Determine the (x, y) coordinate at the center of the cell enclosing the given text.  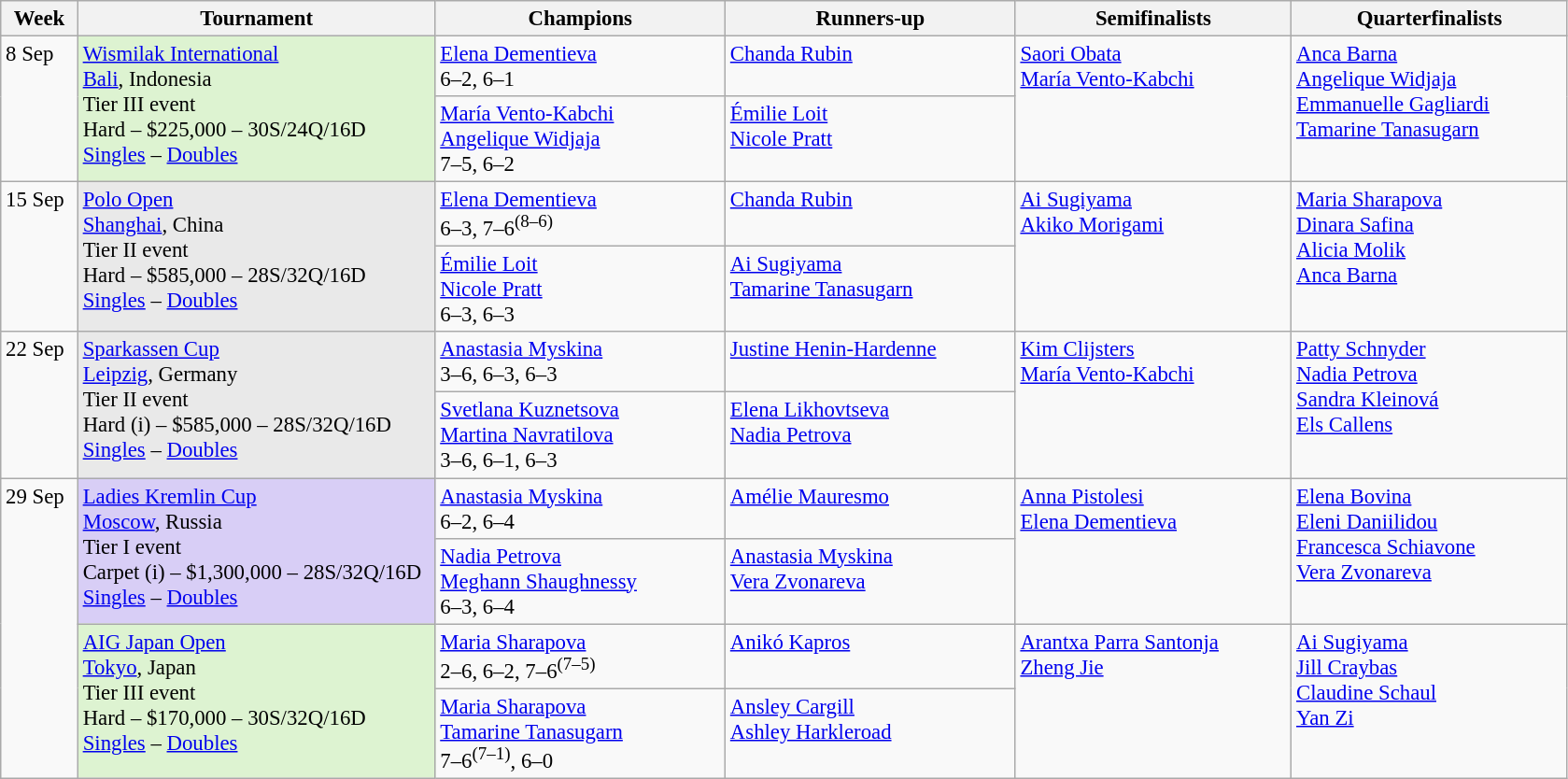
Anastasia Myskina Vera Zvonareva (870, 581)
Semifinalists (1153, 19)
Maria Sharapova 2–6, 6–2, 7–6(7–5) (581, 656)
Anastasia Myskina 6–2, 6–4 (581, 508)
Wismilak International Bali, Indonesia Tier III eventHard – $225,000 – 30S/24Q/16DSingles – Doubles (256, 109)
Anna Pistolesi Elena Dementieva (1153, 551)
Elena Likhovtseva Nadia Petrova (870, 435)
Anca Barna Angelique Widjaja Emmanuelle Gagliardi Tamarine Tanasugarn (1430, 109)
Arantxa Parra Santonja Zheng Jie (1153, 701)
Amélie Mauresmo (870, 508)
Ladies Kremlin Cup Moscow, Russia Tier I eventCarpet (i) – $1,300,000 – 28S/32Q/16D Singles – Doubles (256, 551)
Ai Sugiyama Akiko Morigami (1153, 258)
Sparkassen Cup Leipzig, Germany Tier II eventHard (i) – $585,000 – 28S/32Q/16DSingles – Doubles (256, 405)
María Vento-Kabchi Angelique Widjaja7–5, 6–2 (581, 139)
22 Sep (39, 405)
Week (39, 19)
Émilie Loit Nicole Pratt (870, 139)
Elena Dementieva 6–3, 7–6(8–6) (581, 215)
Runners-up (870, 19)
Quarterfinalists (1430, 19)
Maria Sharapova Dinara Safina Alicia Molik Anca Barna (1430, 258)
Ansley Cargill Ashley Harkleroad (870, 733)
Justine Henin-Hardenne (870, 362)
Elena Bovina Eleni Daniilidou Francesca Schiavone Vera Zvonareva (1430, 551)
Anastasia Myskina 3–6, 6–3, 6–3 (581, 362)
Champions (581, 19)
29 Sep (39, 629)
Saori Obata María Vento-Kabchi (1153, 109)
Elena Dementieva 6–2, 6–1 (581, 67)
Nadia Petrova Meghann Shaughnessy6–3, 6–4 (581, 581)
Polo Open Shanghai, China Tier II eventHard – $585,000 – 28S/32Q/16DSingles – Doubles (256, 258)
Maria Sharapova Tamarine Tanasugarn7–6(7–1), 6–0 (581, 733)
Anikó Kapros (870, 656)
8 Sep (39, 109)
Kim Clijsters María Vento-Kabchi (1153, 405)
Patty Schnyder Nadia Petrova Sandra Kleinová Els Callens (1430, 405)
Ai Sugiyama Tamarine Tanasugarn (870, 290)
Ai Sugiyama Jill Craybas Claudine Schaul Yan Zi (1430, 701)
Tournament (256, 19)
Émilie Loit Nicole Pratt6–3, 6–3 (581, 290)
AIG Japan Open Tokyo, Japan Tier III eventHard – $170,000 – 30S/32Q/16DSingles – Doubles (256, 701)
Svetlana Kuznetsova Martina Navratilova3–6, 6–1, 6–3 (581, 435)
15 Sep (39, 258)
